Determine the (x, y) coordinate at the center of the cell enclosing the given text.  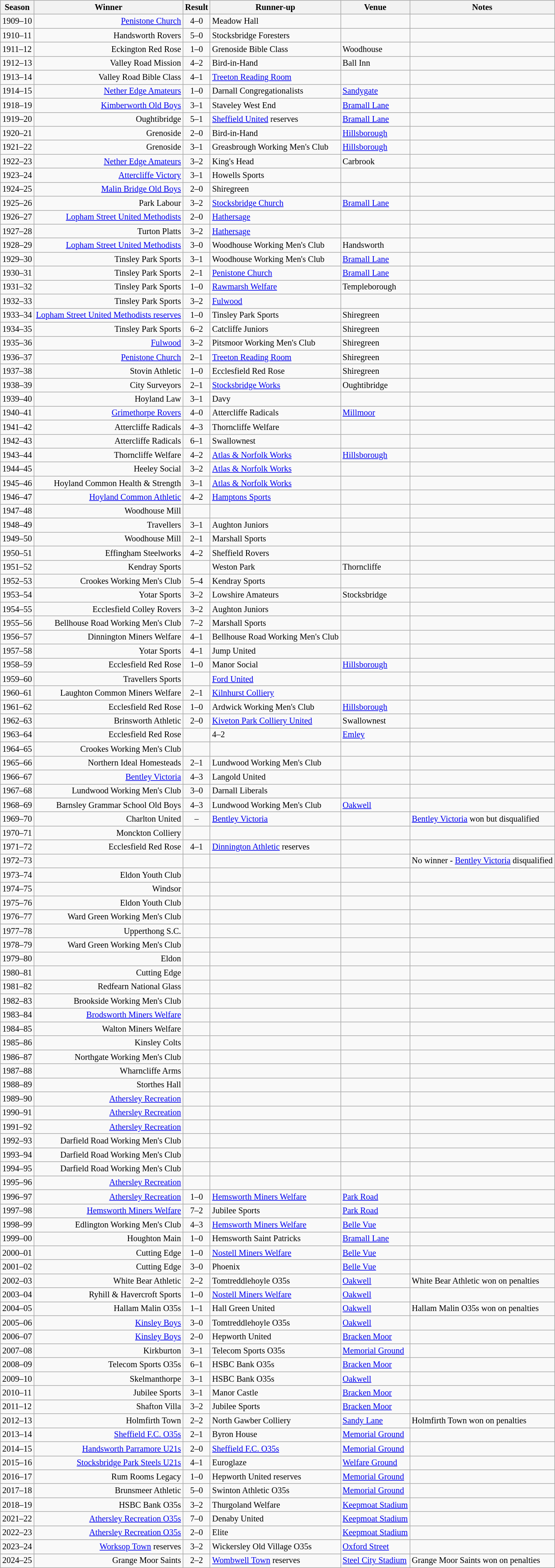
Sheffield United reserves (275, 119)
1971–72 (17, 847)
Redfearn National Glass (109, 987)
Upperthong S.C. (109, 931)
– (196, 819)
1940–41 (17, 413)
Hoyland Law (109, 399)
Result (196, 7)
Valley Road Mission (109, 63)
Stocksbridge Church (275, 203)
Brodsworth Miners Welfare (109, 1015)
Stocksbridge Foresters (275, 35)
Denaby United (275, 1519)
Edlington Working Men's Club (109, 1225)
1970–71 (17, 833)
Charlton United (109, 819)
Houghton Main (109, 1239)
1948–49 (17, 525)
Wombwell Town reserves (275, 1561)
Rum Rooms Legacy (109, 1477)
1918–19 (17, 105)
Holmfirth Town (109, 1421)
1946–47 (17, 497)
Kinsley Colts (109, 1043)
1988–89 (17, 1085)
1937–38 (17, 371)
Greasbrough Working Men's Club (275, 147)
Catcliffe Juniors (275, 329)
Walton Miners Welfare (109, 1029)
1995–96 (17, 1183)
1909–10 (17, 21)
1996–97 (17, 1197)
2006–07 (17, 1337)
1985–86 (17, 1043)
1986–87 (17, 1057)
Hall Green United (275, 1309)
Meadow Hall (275, 21)
1929–30 (17, 259)
1980–81 (17, 973)
2015–16 (17, 1463)
1978–79 (17, 945)
Jump United (275, 651)
2000–01 (17, 1253)
Darnall Liberals (275, 791)
1924–25 (17, 189)
Ford United (275, 679)
2022–23 (17, 1533)
Brinsworth Athletic (109, 721)
Shafton Villa (109, 1407)
1989–90 (17, 1099)
2017–18 (17, 1491)
2007–08 (17, 1351)
1953–54 (17, 595)
Grenoside Bible Class (275, 49)
2021–22 (17, 1519)
Pitsmoor Working Men's Club (275, 343)
Season (17, 7)
1947–48 (17, 511)
1944–45 (17, 469)
2001–02 (17, 1267)
Eckington Red Rose (109, 49)
Emley (375, 735)
Skelmanthorpe (109, 1379)
2005–06 (17, 1323)
1990–91 (17, 1113)
2004–05 (17, 1309)
Worksop Town reserves (109, 1547)
Attercliffe Victory (109, 175)
1993–94 (17, 1155)
1987–88 (17, 1071)
Ryhill & Havercroft Sports (109, 1295)
1959–60 (17, 679)
1945–46 (17, 483)
Stocksbridge (375, 595)
1934–35 (17, 329)
Storthes Hall (109, 1085)
1913–14 (17, 77)
Laughton Common Miners Welfare (109, 693)
Templeborough (375, 287)
1999–00 (17, 1239)
1938–39 (17, 385)
1955–56 (17, 623)
1925–26 (17, 203)
1982–83 (17, 1001)
Oxford Street (375, 1547)
1962–63 (17, 721)
Grimethorpe Rovers (109, 413)
Monckton Colliery (109, 833)
King's Head (275, 161)
Runner-up (275, 7)
1914–15 (17, 91)
Thorncliffe (375, 567)
2011–12 (17, 1407)
Eldon (109, 959)
1–1 (196, 1309)
Grange Moor Saints (109, 1561)
Handsworth Parramore U21s (109, 1449)
Staveley West End (275, 105)
1979–80 (17, 959)
Hepworth United reserves (275, 1477)
1928–29 (17, 245)
1958–59 (17, 665)
1919–20 (17, 119)
Ball Inn (375, 63)
1941–42 (17, 427)
Handsworth (375, 245)
Ardwick Working Men's Club (275, 707)
1957–58 (17, 651)
5–1 (196, 119)
2002–03 (17, 1281)
1983–84 (17, 1015)
1975–76 (17, 903)
Park Labour (109, 203)
1960–61 (17, 693)
Malin Bridge Old Boys (109, 189)
2024–25 (17, 1561)
Northern Ideal Homesteads (109, 763)
1910–11 (17, 35)
1981–82 (17, 987)
1920–21 (17, 133)
2023–24 (17, 1547)
White Bear Athletic won on penalties (482, 1281)
2018–19 (17, 1505)
1921–22 (17, 147)
Holmfirth Town won on penalties (482, 1421)
1926–27 (17, 217)
1949–50 (17, 539)
Manor Social (275, 665)
1951–52 (17, 567)
1950–51 (17, 553)
1923–24 (17, 175)
Travellers (109, 525)
Swinton Athletic O35s (275, 1491)
1992–93 (17, 1141)
1972–73 (17, 861)
7–0 (196, 1519)
Davy (275, 399)
No winner - Bentley Victoria disqualified (482, 861)
Grange Moor Saints won on penalties (482, 1561)
Wickersley Old Village O35s (275, 1547)
Welfare Ground (375, 1463)
2010–11 (17, 1393)
1969–70 (17, 819)
Stocksbridge Park Steels U21s (109, 1463)
Woodhouse (375, 49)
Windsor (109, 889)
Barnsley Grammar School Old Boys (109, 805)
Dinnington Athletic reserves (275, 847)
1922–23 (17, 161)
Travellers Sports (109, 679)
Thurgoland Welfare (275, 1505)
1994–95 (17, 1169)
2013–14 (17, 1435)
1933–34 (17, 315)
1939–40 (17, 399)
Hamptons Sports (275, 497)
1973–74 (17, 875)
1974–75 (17, 889)
1997–98 (17, 1211)
1961–62 (17, 707)
Euroglaze (275, 1463)
1968–69 (17, 805)
Rawmarsh Welfare (275, 287)
2014–15 (17, 1449)
2009–10 (17, 1379)
Elite (275, 1533)
Lowshire Amateurs (275, 595)
North Gawber Colliery (275, 1421)
Bentley Victoria won but disqualified (482, 819)
Hallam Malin O35s (109, 1309)
Kilnhurst Colliery (275, 693)
Weston Park (275, 567)
Kirkburton (109, 1351)
1976–77 (17, 917)
1912–13 (17, 63)
Hallam Malin O35s won on penalties (482, 1309)
6–2 (196, 329)
1911–12 (17, 49)
Ecclesfield Colley Rovers (109, 609)
5–4 (196, 581)
Phoenix (275, 1267)
Brunsmeer Athletic (109, 1491)
White Bear Athletic (109, 1281)
Hoyland Common Health & Strength (109, 483)
Carbrook (375, 161)
1942–43 (17, 441)
Kimberworth Old Boys (109, 105)
1991–92 (17, 1127)
1936–37 (17, 357)
1930–31 (17, 273)
Heeley Social (109, 469)
Hepworth United (275, 1337)
Brookside Working Men's Club (109, 1001)
Steel City Stadium (375, 1561)
Winner (109, 7)
Effingham Steelworks (109, 553)
Kiveton Park Colliery United (275, 721)
1966–67 (17, 777)
Wharncliffe Arms (109, 1071)
Millmoor (375, 413)
Byron House (275, 1435)
1984–85 (17, 1029)
Handsworth Rovers (109, 35)
1927–28 (17, 231)
1965–66 (17, 763)
1956–57 (17, 637)
1952–53 (17, 581)
2003–04 (17, 1295)
Sheffield Rovers (275, 553)
1963–64 (17, 735)
Sandygate (375, 91)
Venue (375, 7)
Notes (482, 7)
Stovin Athletic (109, 371)
1935–36 (17, 343)
City Surveyors (109, 385)
Darnall Congregationalists (275, 91)
Northgate Working Men's Club (109, 1057)
Dinnington Miners Welfare (109, 637)
1967–68 (17, 791)
Lopham Street United Methodists reserves (109, 315)
Turton Platts (109, 231)
Manor Castle (275, 1393)
Howells Sports (275, 175)
1954–55 (17, 609)
1932–33 (17, 301)
1998–99 (17, 1225)
1964–65 (17, 749)
Hemsworth Saint Patricks (275, 1239)
Valley Road Bible Class (109, 77)
Stocksbridge Works (275, 385)
2016–17 (17, 1477)
Hoyland Common Athletic (109, 497)
1943–44 (17, 455)
2008–09 (17, 1365)
Langold United (275, 777)
Sandy Lane (375, 1421)
1931–32 (17, 287)
2012–13 (17, 1421)
1977–78 (17, 931)
